Locate the cell with the specified text and output its [x, y] center coordinate. 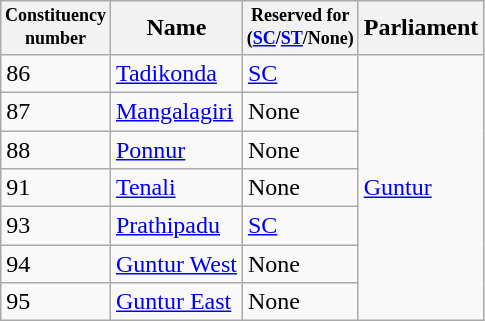
Guntur East [176, 302]
Reserved for(SC/ST/None) [300, 28]
Guntur West [176, 264]
93 [56, 226]
94 [56, 264]
Tenali [176, 188]
Name [176, 28]
95 [56, 302]
Prathipadu [176, 226]
Tadikonda [176, 73]
Guntur [421, 187]
Parliament [421, 28]
91 [56, 188]
88 [56, 150]
86 [56, 73]
Ponnur [176, 150]
Mangalagiri [176, 111]
87 [56, 111]
Constituency number [56, 28]
